Scan for the cell matching the given text and deliver its (x, y) coordinate at center. 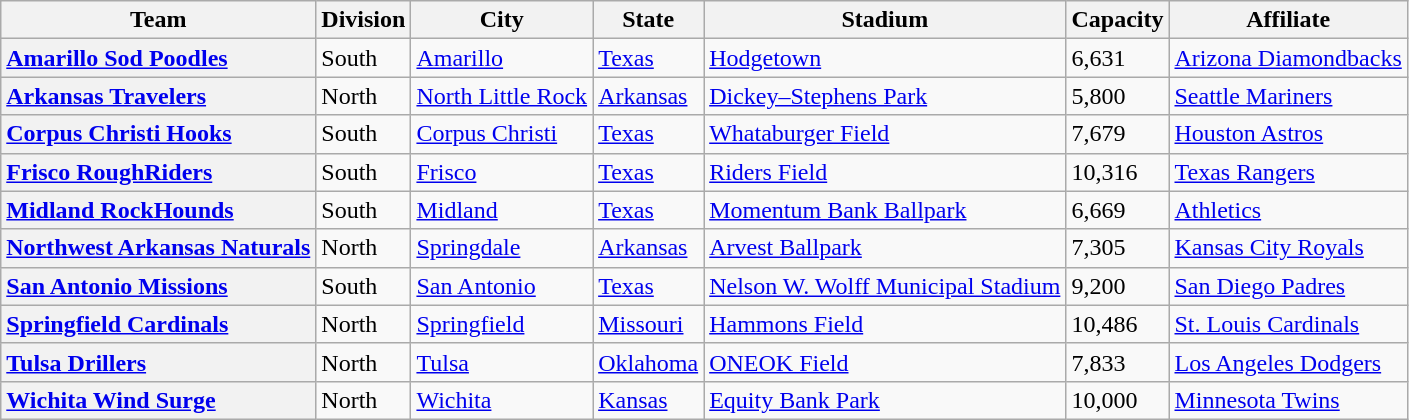
Corpus Christi (502, 134)
St. Louis Cardinals (1288, 324)
Frisco RoughRiders (158, 172)
Riders Field (885, 172)
Frisco (502, 172)
ONEOK Field (885, 362)
Springfield (502, 324)
Texas Rangers (1288, 172)
Dickey–Stephens Park (885, 96)
Minnesota Twins (1288, 400)
6,669 (1118, 210)
Northwest Arkansas Naturals (158, 248)
Equity Bank Park (885, 400)
Springfield Cardinals (158, 324)
Division (364, 20)
Tulsa (502, 362)
Midland (502, 210)
Midland RockHounds (158, 210)
Corpus Christi Hooks (158, 134)
Nelson W. Wolff Municipal Stadium (885, 286)
San Antonio Missions (158, 286)
Oklahoma (648, 362)
Stadium (885, 20)
Arvest Ballpark (885, 248)
North Little Rock (502, 96)
Missouri (648, 324)
Los Angeles Dodgers (1288, 362)
7,679 (1118, 134)
Kansas (648, 400)
7,305 (1118, 248)
10,000 (1118, 400)
Houston Astros (1288, 134)
Affiliate (1288, 20)
Capacity (1118, 20)
9,200 (1118, 286)
San Antonio (502, 286)
State (648, 20)
5,800 (1118, 96)
Momentum Bank Ballpark (885, 210)
Team (158, 20)
Amarillo (502, 58)
Athletics (1288, 210)
Arizona Diamondbacks (1288, 58)
6,631 (1118, 58)
Whataburger Field (885, 134)
City (502, 20)
Amarillo Sod Poodles (158, 58)
10,486 (1118, 324)
10,316 (1118, 172)
Kansas City Royals (1288, 248)
Arkansas Travelers (158, 96)
Wichita Wind Surge (158, 400)
Springdale (502, 248)
Hodgetown (885, 58)
Seattle Mariners (1288, 96)
7,833 (1118, 362)
Hammons Field (885, 324)
Wichita (502, 400)
San Diego Padres (1288, 286)
Tulsa Drillers (158, 362)
